For the text-containing cell, return its midpoint in (X, Y) coordinate format. 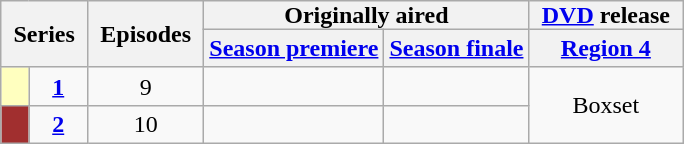
Originally aired (366, 15)
Series (44, 34)
Boxset (606, 105)
9 (146, 86)
Episodes (146, 34)
Season finale (456, 48)
1 (58, 86)
10 (146, 124)
DVD release (606, 15)
Season premiere (294, 48)
Region 4 (606, 48)
2 (58, 124)
